From the cell containing the given text, extract its center point as [x, y] coordinate. 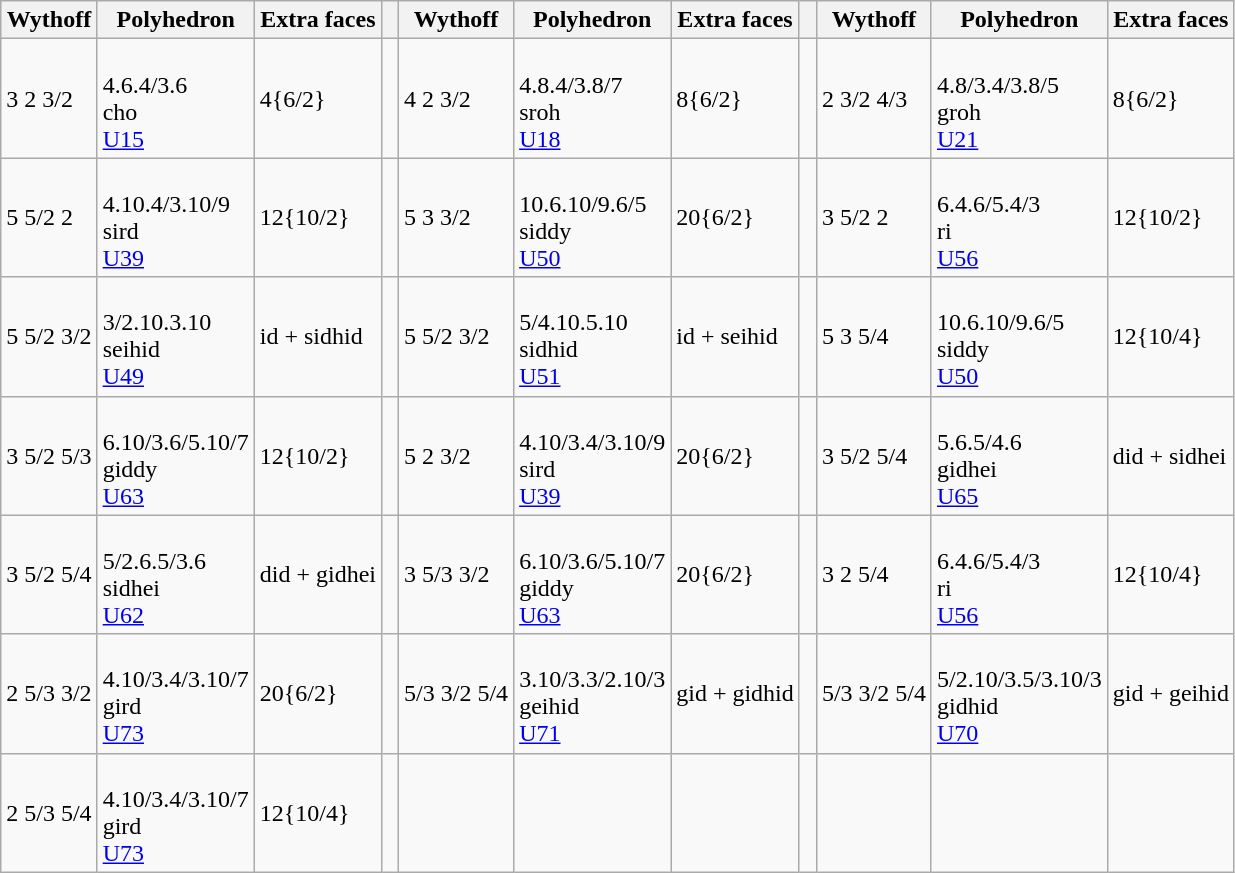
3 2 5/4 [874, 574]
2 3/2 4/3 [874, 98]
gid + geihid [1170, 694]
did + gidhei [318, 574]
5/2.10/3.5/3.10/3gidhidU70 [1019, 694]
id + sidhid [318, 336]
3 5/2 2 [874, 218]
3 5/3 3/2 [456, 574]
5.6.5/4.6gidheiU65 [1019, 456]
5 3 3/2 [456, 218]
2 5/3 3/2 [49, 694]
5 5/2 2 [49, 218]
5/2.6.5/3.6sidheiU62 [176, 574]
5/4.10.5.10sidhidU51 [592, 336]
4{6/2} [318, 98]
3 5/2 5/3 [49, 456]
4.10.4/3.10/9sirdU39 [176, 218]
4.10/3.4/3.10/9sirdU39 [592, 456]
4.6.4/3.6choU15 [176, 98]
3.10/3.3/2.10/3geihidU71 [592, 694]
3/2.10.3.10seihidU49 [176, 336]
5 2 3/2 [456, 456]
4.8/3.4/3.8/5grohU21 [1019, 98]
4 2 3/2 [456, 98]
3 2 3/2 [49, 98]
5 3 5/4 [874, 336]
did + sidhei [1170, 456]
4.8.4/3.8/7srohU18 [592, 98]
id + seihid [736, 336]
gid + gidhid [736, 694]
2 5/3 5/4 [49, 812]
